Output the (x, y) coordinate of the center of the cell containing the given text.  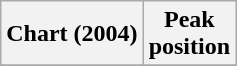
Chart (2004) (72, 34)
Peakposition (189, 34)
